Determine the [X, Y] coordinate at the center of the cell enclosing the given text.  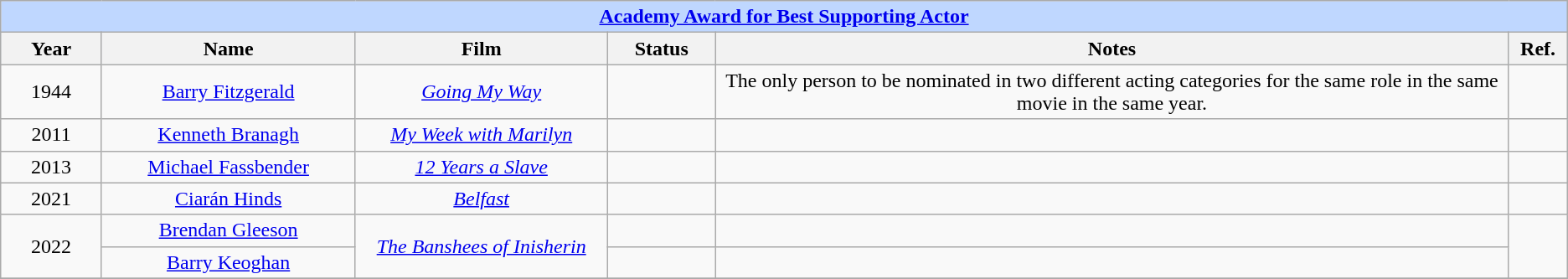
My Week with Marilyn [482, 135]
Kenneth Branagh [228, 135]
Michael Fassbender [228, 167]
Status [662, 49]
1944 [52, 92]
12 Years a Slave [482, 167]
Belfast [482, 199]
Name [228, 49]
Film [482, 49]
Going My Way [482, 92]
Year [52, 49]
Ref. [1538, 49]
Barry Fitzgerald [228, 92]
Academy Award for Best Supporting Actor [784, 17]
Barry Keoghan [228, 262]
Ciarán Hinds [228, 199]
Brendan Gleeson [228, 230]
2011 [52, 135]
2022 [52, 246]
2021 [52, 199]
The only person to be nominated in two different acting categories for the same role in the same movie in the same year. [1112, 92]
Notes [1112, 49]
The Banshees of Inisherin [482, 246]
2013 [52, 167]
